Identify which cell holds the provided text, then report its (x, y) central coordinate. 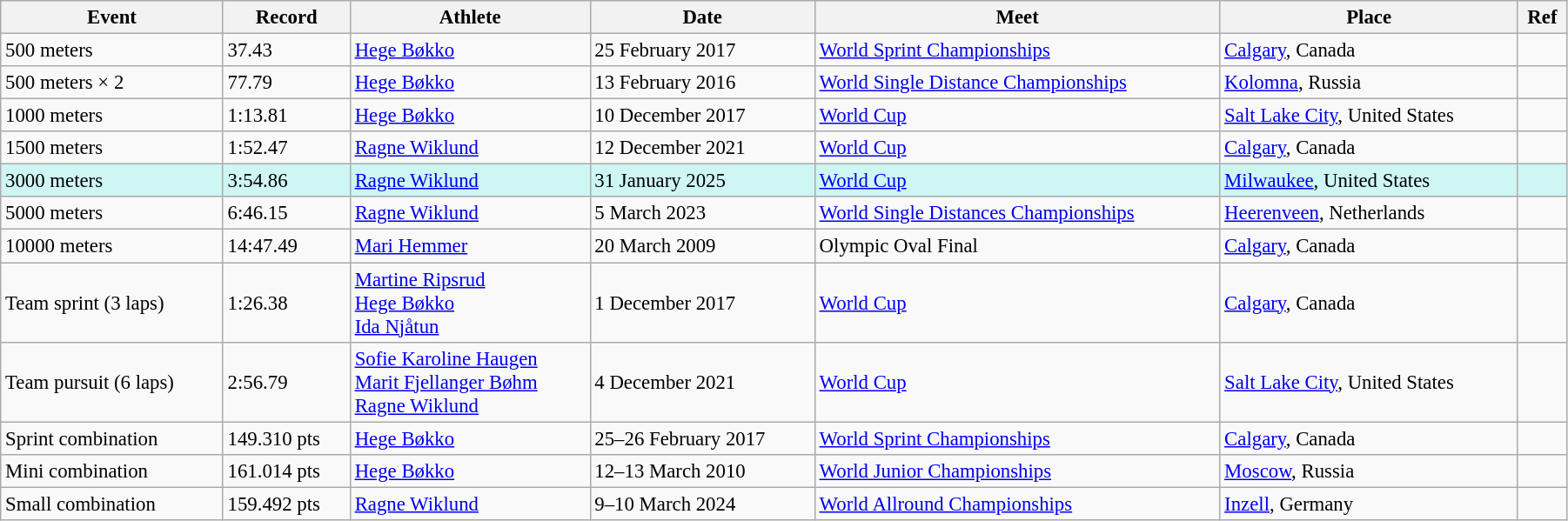
500 meters (111, 50)
1 December 2017 (702, 303)
Mari Hemmer (470, 246)
20 March 2009 (702, 246)
Team pursuit (6 laps) (111, 382)
Team sprint (3 laps) (111, 303)
Meet (1017, 17)
Athlete (470, 17)
9–10 March 2024 (702, 504)
Place (1370, 17)
Ref (1542, 17)
1:13.81 (286, 116)
161.014 pts (286, 471)
12–13 March 2010 (702, 471)
500 meters × 2 (111, 83)
1:52.47 (286, 148)
Record (286, 17)
Sofie Karoline HaugenMarit Fjellanger BøhmRagne Wiklund (470, 382)
Moscow, Russia (1370, 471)
Event (111, 17)
31 January 2025 (702, 181)
Inzell, Germany (1370, 504)
Heerenveen, Netherlands (1370, 213)
3000 meters (111, 181)
12 December 2021 (702, 148)
25 February 2017 (702, 50)
Date (702, 17)
Mini combination (111, 471)
6:46.15 (286, 213)
5 March 2023 (702, 213)
2:56.79 (286, 382)
1:26.38 (286, 303)
37.43 (286, 50)
149.310 pts (286, 438)
Martine RipsrudHege BøkkoIda Njåtun (470, 303)
13 February 2016 (702, 83)
4 December 2021 (702, 382)
Sprint combination (111, 438)
World Allround Championships (1017, 504)
10 December 2017 (702, 116)
Milwaukee, United States (1370, 181)
Small combination (111, 504)
Olympic Oval Final (1017, 246)
25–26 February 2017 (702, 438)
5000 meters (111, 213)
159.492 pts (286, 504)
World Single Distance Championships (1017, 83)
3:54.86 (286, 181)
1000 meters (111, 116)
Kolomna, Russia (1370, 83)
World Junior Championships (1017, 471)
10000 meters (111, 246)
77.79 (286, 83)
World Single Distances Championships (1017, 213)
14:47.49 (286, 246)
1500 meters (111, 148)
